Output the [x, y] coordinate of the center of the cell containing the given text.  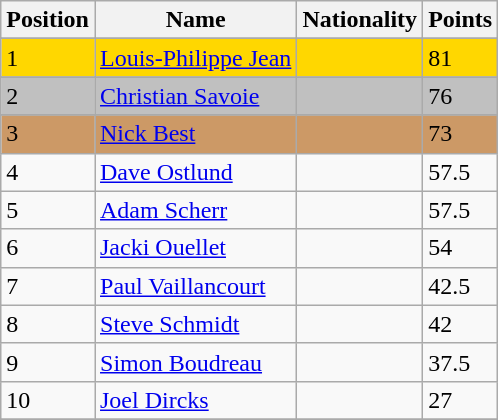
Nick Best [195, 134]
42.5 [460, 286]
76 [460, 96]
Paul Vaillancourt [195, 286]
42 [460, 324]
8 [48, 324]
4 [48, 172]
Position [48, 20]
54 [460, 248]
Points [460, 20]
Nationality [360, 20]
Jacki Ouellet [195, 248]
73 [460, 134]
1 [48, 58]
Simon Boudreau [195, 362]
9 [48, 362]
Joel Dircks [195, 400]
81 [460, 58]
3 [48, 134]
Adam Scherr [195, 210]
Christian Savoie [195, 96]
7 [48, 286]
Steve Schmidt [195, 324]
37.5 [460, 362]
2 [48, 96]
27 [460, 400]
Name [195, 20]
Dave Ostlund [195, 172]
6 [48, 248]
5 [48, 210]
Louis-Philippe Jean [195, 58]
10 [48, 400]
